Pinpoint the cell where the given text exists, returning its (x, y) midpoint coordinate. 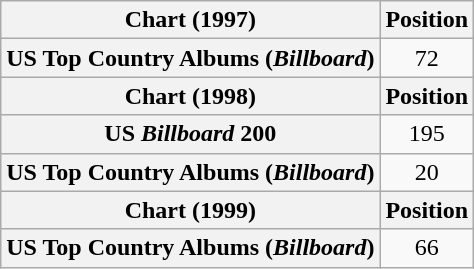
66 (427, 248)
Chart (1997) (190, 20)
Chart (1999) (190, 210)
US Billboard 200 (190, 134)
20 (427, 172)
Chart (1998) (190, 96)
72 (427, 58)
195 (427, 134)
